For the text-containing cell, return its midpoint in (x, y) coordinate format. 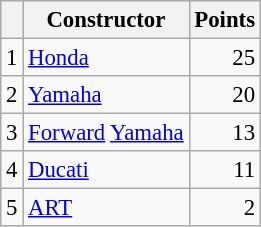
25 (224, 58)
Points (224, 20)
20 (224, 95)
Constructor (106, 20)
Honda (106, 58)
Ducati (106, 170)
1 (12, 58)
ART (106, 208)
Forward Yamaha (106, 133)
3 (12, 133)
Yamaha (106, 95)
4 (12, 170)
5 (12, 208)
11 (224, 170)
13 (224, 133)
